Detect which cell encompasses the target text, then output its (x, y) center coordinate. 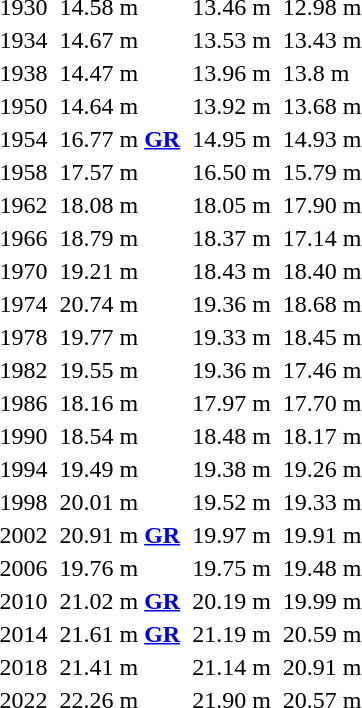
21.61 m GR (120, 634)
20.74 m (120, 304)
16.77 m GR (120, 139)
19.49 m (120, 469)
18.48 m (232, 436)
19.38 m (232, 469)
13.92 m (232, 106)
21.41 m (120, 667)
21.02 m GR (120, 601)
18.54 m (120, 436)
13.96 m (232, 73)
18.16 m (120, 403)
19.52 m (232, 502)
19.97 m (232, 535)
20.91 m GR (120, 535)
17.97 m (232, 403)
14.64 m (120, 106)
19.21 m (120, 271)
18.08 m (120, 205)
21.14 m (232, 667)
20.01 m (120, 502)
21.19 m (232, 634)
14.47 m (120, 73)
13.53 m (232, 40)
18.79 m (120, 238)
14.95 m (232, 139)
18.37 m (232, 238)
18.43 m (232, 271)
20.19 m (232, 601)
18.05 m (232, 205)
16.50 m (232, 172)
19.75 m (232, 568)
19.76 m (120, 568)
17.57 m (120, 172)
19.33 m (232, 337)
19.77 m (120, 337)
14.67 m (120, 40)
19.55 m (120, 370)
